Detect which cell encompasses the target text, then output its (x, y) center coordinate. 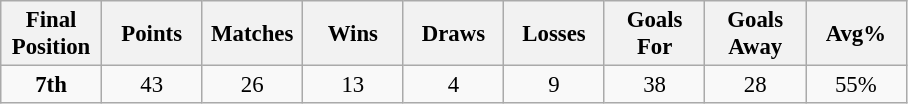
55% (856, 85)
9 (554, 85)
Losses (554, 34)
38 (654, 85)
Avg% (856, 34)
Points (152, 34)
28 (756, 85)
Final Position (52, 34)
Goals For (654, 34)
43 (152, 85)
7th (52, 85)
13 (354, 85)
Goals Away (756, 34)
Wins (354, 34)
Draws (454, 34)
26 (252, 85)
4 (454, 85)
Matches (252, 34)
